Identify which cell holds the provided text, then report its (x, y) central coordinate. 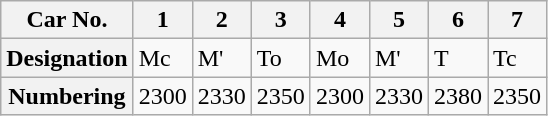
Car No. (67, 20)
7 (518, 20)
4 (340, 20)
To (280, 58)
Numbering (67, 96)
2 (222, 20)
5 (398, 20)
Designation (67, 58)
Mc (162, 58)
2380 (458, 96)
3 (280, 20)
Tc (518, 58)
T (458, 58)
Mo (340, 58)
1 (162, 20)
6 (458, 20)
